Extract the (x, y) coordinate from the center of the cell holding the provided text.  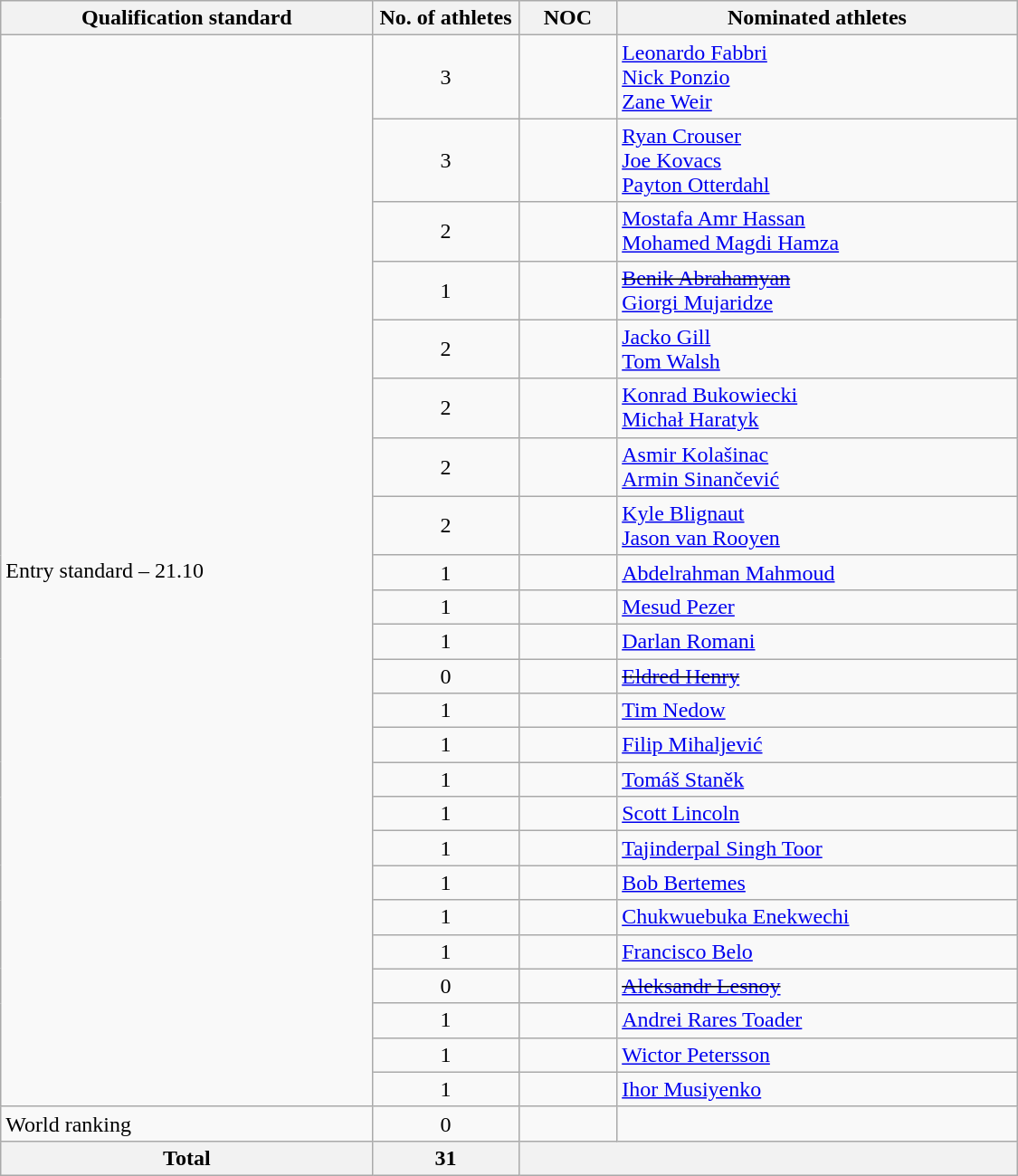
Andrei Rares Toader (818, 1020)
Mesud Pezer (818, 607)
Wictor Petersson (818, 1055)
World ranking (186, 1123)
Mostafa Amr Hassan Mohamed Magdi Hamza (818, 232)
Eldred Henry (818, 676)
Francisco Belo (818, 951)
Scott Lincoln (818, 814)
Ryan CrouserJoe KovacsPayton Otterdahl (818, 160)
Benik AbrahamyanGiorgi Mujaridze (818, 290)
Bob Bertemes (818, 883)
Aleksandr Lesnoy (818, 986)
NOC (568, 18)
Konrad BukowieckiMichał Haratyk (818, 407)
Total (186, 1158)
31 (445, 1158)
Darlan Romani (818, 641)
Nominated athletes (818, 18)
Kyle BlignautJason van Rooyen (818, 525)
Entry standard – 21.10 (186, 571)
Tomáš Staněk (818, 779)
Ihor Musiyenko (818, 1089)
Leonardo Fabbri Nick Ponzio Zane Weir (818, 77)
Qualification standard (186, 18)
Abdelrahman Mahmoud (818, 572)
Tajinderpal Singh Toor (818, 848)
Jacko GillTom Walsh (818, 349)
Chukwuebuka Enekwechi (818, 917)
No. of athletes (445, 18)
Filip Mihaljević (818, 745)
Tim Nedow (818, 711)
Asmir KolašinacArmin Sinančević (818, 467)
